Identify which cell holds the provided text, then report its (X, Y) central coordinate. 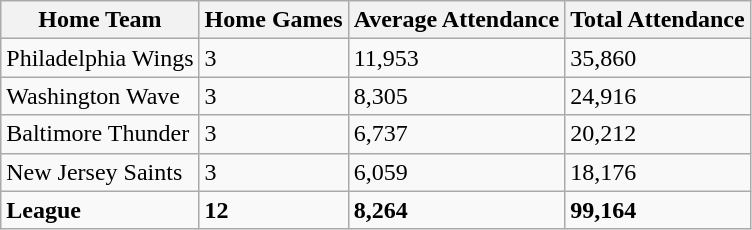
12 (274, 210)
Baltimore Thunder (100, 134)
20,212 (658, 134)
11,953 (456, 58)
18,176 (658, 172)
24,916 (658, 96)
99,164 (658, 210)
Philadelphia Wings (100, 58)
8,264 (456, 210)
Washington Wave (100, 96)
6,059 (456, 172)
35,860 (658, 58)
Home Games (274, 20)
8,305 (456, 96)
Average Attendance (456, 20)
Total Attendance (658, 20)
6,737 (456, 134)
Home Team (100, 20)
New Jersey Saints (100, 172)
League (100, 210)
